Extract the (x, y) coordinate from the center of the cell holding the provided text.  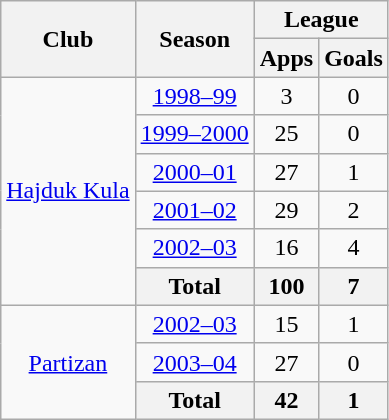
2003–04 (194, 362)
1999–2000 (194, 134)
3 (286, 96)
Goals (354, 58)
Club (68, 39)
Apps (286, 58)
Season (194, 39)
Partizan (68, 362)
15 (286, 324)
100 (286, 286)
2000–01 (194, 172)
29 (286, 210)
League (321, 20)
7 (354, 286)
1998–99 (194, 96)
25 (286, 134)
2001–02 (194, 210)
Hajduk Kula (68, 191)
42 (286, 400)
16 (286, 248)
2 (354, 210)
4 (354, 248)
